Provide the [x, y] coordinate of the cell's center where the given text is located.  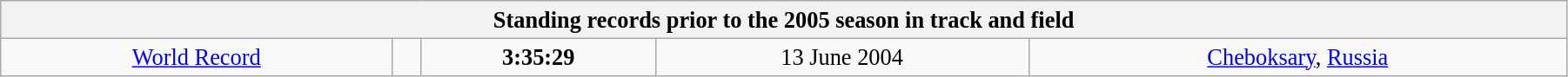
Standing records prior to the 2005 season in track and field [784, 19]
World Record [197, 57]
Cheboksary, Russia [1297, 57]
3:35:29 [538, 57]
13 June 2004 [842, 57]
